From the cell containing the given text, extract its center point as (X, Y) coordinate. 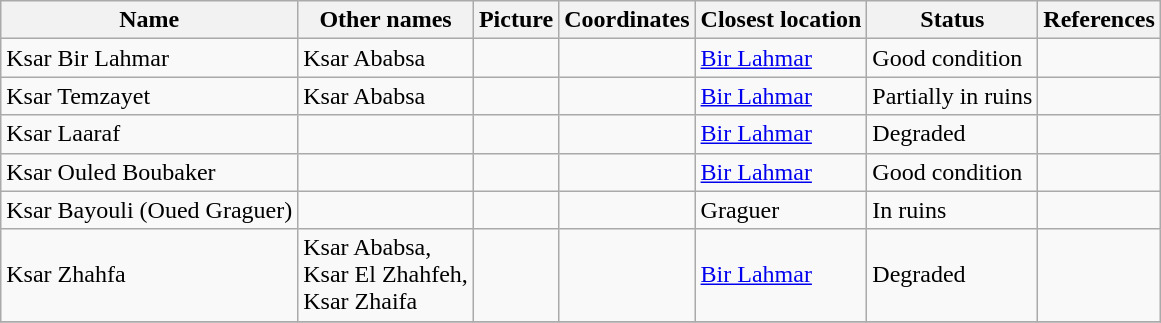
Other names (386, 20)
Closest location (781, 20)
Ksar Ababsa,Ksar El Zhahfeh,Ksar Zhaifa (386, 275)
Ksar Zhahfa (150, 275)
In ruins (952, 210)
Coordinates (627, 20)
Ksar Bir Lahmar (150, 58)
Picture (516, 20)
Status (952, 20)
References (1100, 20)
Ksar Ouled Boubaker (150, 172)
Partially in ruins (952, 96)
Ksar Temzayet (150, 96)
Graguer (781, 210)
Ksar Laaraf (150, 134)
Name (150, 20)
Ksar Bayouli (Oued Graguer) (150, 210)
